For the text-containing cell, return its midpoint in (x, y) coordinate format. 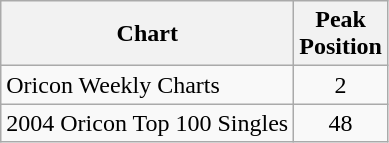
48 (341, 123)
2004 Oricon Top 100 Singles (148, 123)
2 (341, 85)
Chart (148, 34)
PeakPosition (341, 34)
Oricon Weekly Charts (148, 85)
